Extract the [x, y] coordinate from the center of the cell holding the provided text.  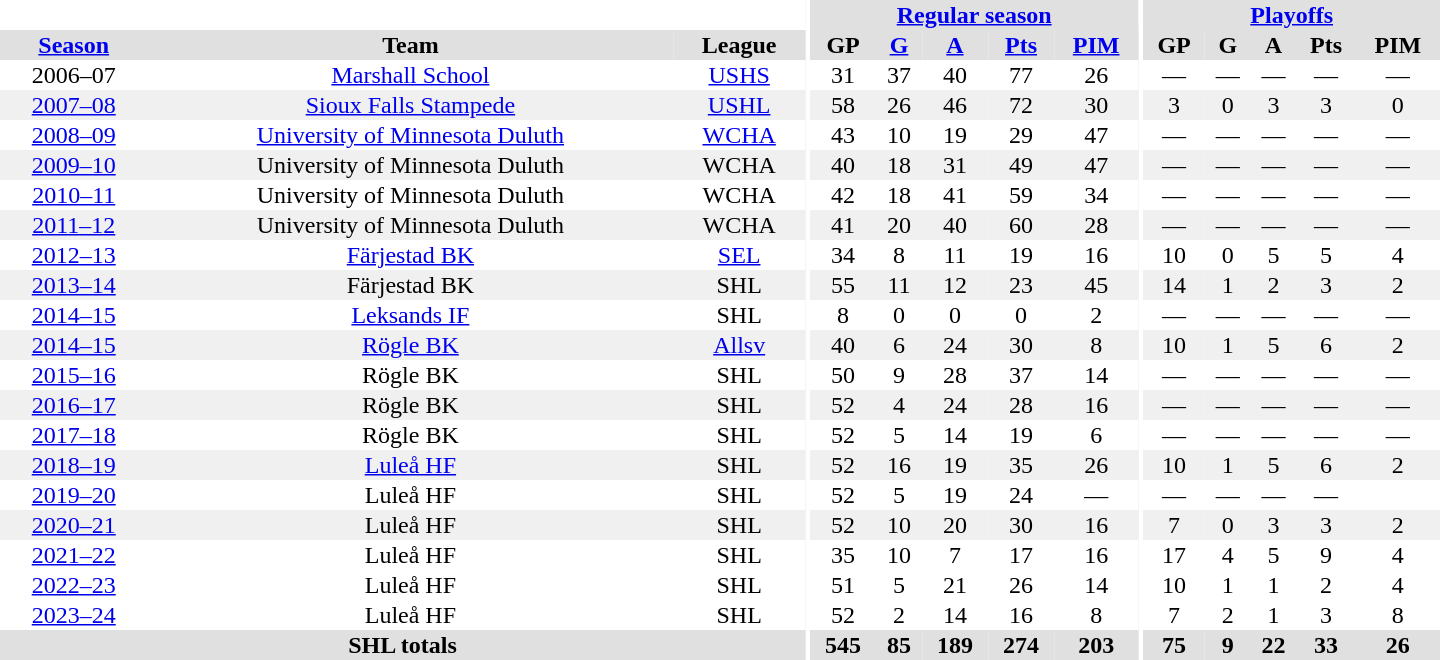
2019–20 [74, 495]
2023–24 [74, 615]
49 [1021, 165]
75 [1174, 645]
59 [1021, 195]
2012–13 [74, 255]
50 [843, 375]
2016–17 [74, 405]
USHL [739, 105]
22 [1274, 645]
33 [1326, 645]
58 [843, 105]
203 [1096, 645]
USHS [739, 75]
League [739, 45]
23 [1021, 285]
Regular season [974, 15]
55 [843, 285]
Sioux Falls Stampede [410, 105]
29 [1021, 135]
SEL [739, 255]
2022–23 [74, 585]
Season [74, 45]
Team [410, 45]
2015–16 [74, 375]
60 [1021, 225]
Leksands IF [410, 315]
274 [1021, 645]
Marshall School [410, 75]
2006–07 [74, 75]
2020–21 [74, 525]
45 [1096, 285]
46 [955, 105]
2011–12 [74, 225]
Playoffs [1292, 15]
43 [843, 135]
2009–10 [74, 165]
545 [843, 645]
2021–22 [74, 555]
2013–14 [74, 285]
Allsv [739, 345]
2008–09 [74, 135]
72 [1021, 105]
189 [955, 645]
2010–11 [74, 195]
85 [899, 645]
51 [843, 585]
2017–18 [74, 435]
2018–19 [74, 465]
12 [955, 285]
2007–08 [74, 105]
SHL totals [402, 645]
77 [1021, 75]
21 [955, 585]
42 [843, 195]
